Scan for the cell matching the given text and deliver its [x, y] coordinate at center. 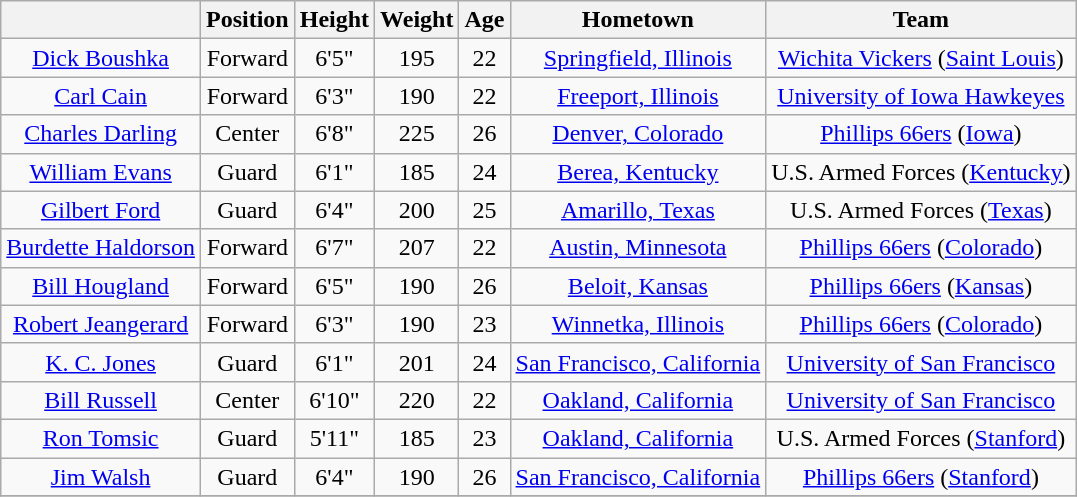
Phillips 66ers (Kansas) [921, 286]
Beloit, Kansas [638, 286]
Carl Cain [101, 96]
Springfield, Illinois [638, 58]
Jim Walsh [101, 477]
Bill Hougland [101, 286]
Hometown [638, 20]
Gilbert Ford [101, 210]
U.S. Armed Forces (Stanford) [921, 438]
Robert Jeangerard [101, 324]
Winnetka, Illinois [638, 324]
Austin, Minnesota [638, 248]
Weight [417, 20]
U.S. Armed Forces (Texas) [921, 210]
Phillips 66ers (Iowa) [921, 134]
Height [334, 20]
6'7" [334, 248]
Phillips 66ers (Stanford) [921, 477]
Burdette Haldorson [101, 248]
195 [417, 58]
200 [417, 210]
Bill Russell [101, 400]
Berea, Kentucky [638, 172]
U.S. Armed Forces (Kentucky) [921, 172]
K. C. Jones [101, 362]
Team [921, 20]
6'10" [334, 400]
University of Iowa Hawkeyes [921, 96]
5'11" [334, 438]
6'8" [334, 134]
Charles Darling [101, 134]
Denver, Colorado [638, 134]
Position [247, 20]
Amarillo, Texas [638, 210]
25 [484, 210]
225 [417, 134]
Wichita Vickers (Saint Louis) [921, 58]
207 [417, 248]
Age [484, 20]
William Evans [101, 172]
Freeport, Illinois [638, 96]
201 [417, 362]
220 [417, 400]
Ron Tomsic [101, 438]
Dick Boushka [101, 58]
